Detect which cell encompasses the target text, then output its (x, y) center coordinate. 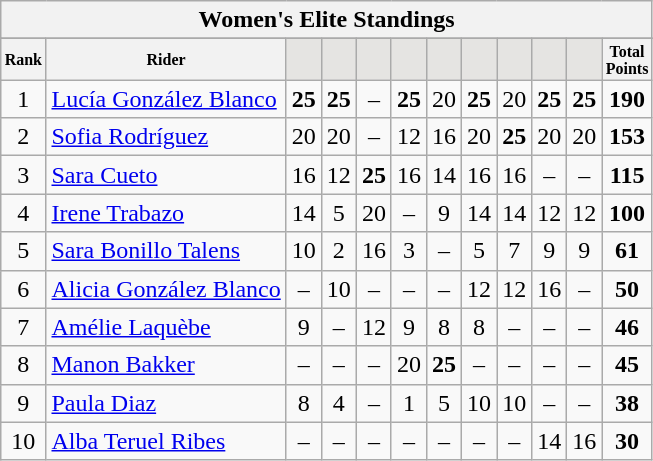
Women's Elite Standings (327, 20)
46 (628, 327)
TotalPoints (628, 60)
30 (628, 441)
Rider (166, 60)
190 (628, 99)
Sofia Rodríguez (166, 137)
Sara Bonillo Talens (166, 251)
115 (628, 175)
Rank (24, 60)
Paula Diaz (166, 403)
50 (628, 289)
6 (24, 289)
Manon Bakker (166, 365)
100 (628, 213)
Alba Teruel Ribes (166, 441)
38 (628, 403)
61 (628, 251)
153 (628, 137)
Amélie Laquèbe (166, 327)
Lucía González Blanco (166, 99)
Alicia González Blanco (166, 289)
45 (628, 365)
Sara Cueto (166, 175)
Irene Trabazo (166, 213)
